For the text-containing cell, return its midpoint in (x, y) coordinate format. 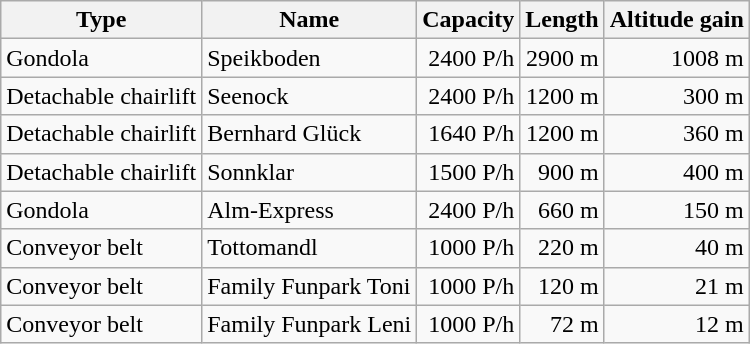
2900 m (562, 58)
120 m (562, 286)
Seenock (310, 96)
Bernhard Glück (310, 134)
12 m (676, 324)
40 m (676, 248)
300 m (676, 96)
1500 P/h (468, 172)
1008 m (676, 58)
Speikboden (310, 58)
Length (562, 20)
220 m (562, 248)
Sonnklar (310, 172)
900 m (562, 172)
1640 P/h (468, 134)
Tottomandl (310, 248)
Family Funpark Leni (310, 324)
Type (102, 20)
Alm-Express (310, 210)
Capacity (468, 20)
21 m (676, 286)
400 m (676, 172)
Altitude gain (676, 20)
360 m (676, 134)
150 m (676, 210)
72 m (562, 324)
660 m (562, 210)
Name (310, 20)
Family Funpark Toni (310, 286)
